Return [x, y] of the center of cell containing provided text 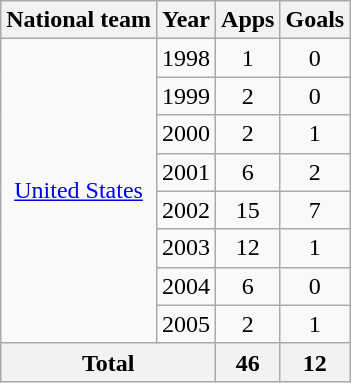
Goals [315, 20]
Apps [248, 20]
1999 [186, 96]
2000 [186, 134]
7 [315, 210]
46 [248, 362]
15 [248, 210]
Total [108, 362]
United States [79, 191]
2001 [186, 172]
1998 [186, 58]
2004 [186, 286]
Year [186, 20]
National team [79, 20]
2005 [186, 324]
2002 [186, 210]
2003 [186, 248]
